Identify which cell holds the provided text, then report its [x, y] central coordinate. 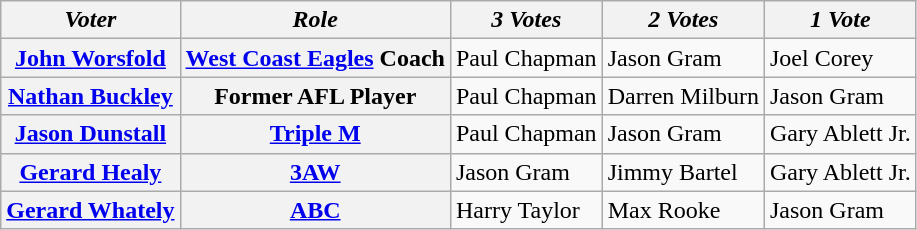
John Worsfold [90, 58]
Gerard Whately [90, 210]
Triple M [315, 134]
Voter [90, 20]
Jimmy Bartel [683, 172]
3 Votes [526, 20]
3AW [315, 172]
Darren Milburn [683, 96]
Max Rooke [683, 210]
Harry Taylor [526, 210]
Joel Corey [840, 58]
Nathan Buckley [90, 96]
Jason Dunstall [90, 134]
2 Votes [683, 20]
Former AFL Player [315, 96]
1 Vote [840, 20]
ABC [315, 210]
Gerard Healy [90, 172]
West Coast Eagles Coach [315, 58]
Role [315, 20]
